Identify which cell holds the provided text, then report its (x, y) central coordinate. 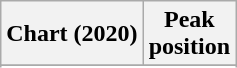
Peakposition (189, 34)
Chart (2020) (72, 34)
